Capture the cell that displays the provided text and extract its [x, y] central coordinate. 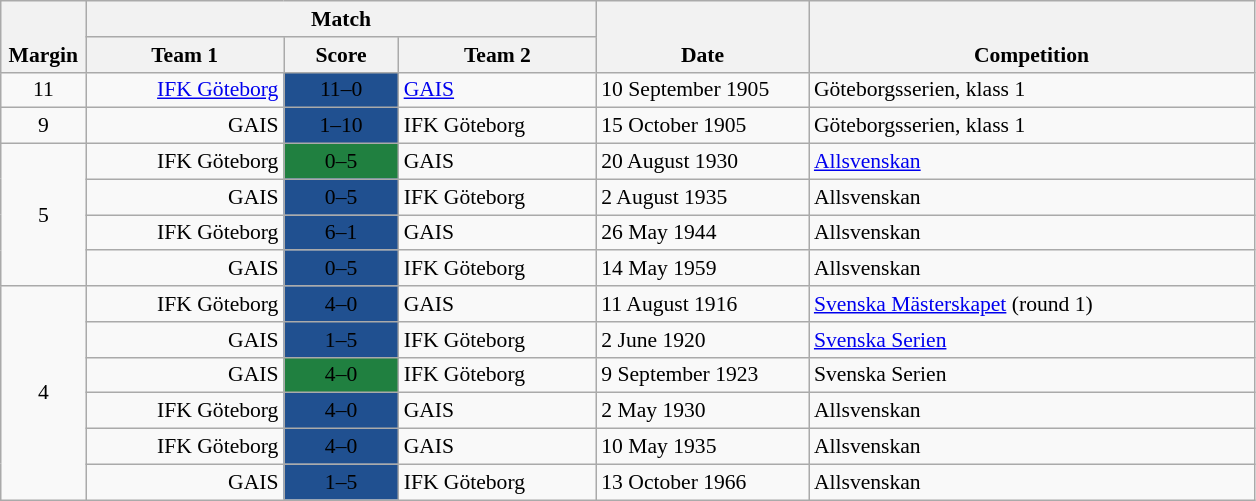
Team 2 [498, 55]
2 August 1935 [702, 197]
9 September 1923 [702, 375]
Date [702, 36]
1–10 [342, 126]
Team 1 [185, 55]
Competition [1032, 36]
10 September 1905 [702, 90]
Match [341, 19]
11 [44, 90]
15 October 1905 [702, 126]
26 May 1944 [702, 233]
20 August 1930 [702, 162]
2 May 1930 [702, 411]
Svenska Mästerskapet (round 1) [1032, 304]
6–1 [342, 233]
11 August 1916 [702, 304]
Score [342, 55]
5 [44, 215]
2 June 1920 [702, 340]
14 May 1959 [702, 269]
11–0 [342, 90]
10 May 1935 [702, 447]
9 [44, 126]
13 October 1966 [702, 482]
Margin [44, 36]
4 [44, 393]
